For the text-containing cell, return its midpoint in [X, Y] coordinate format. 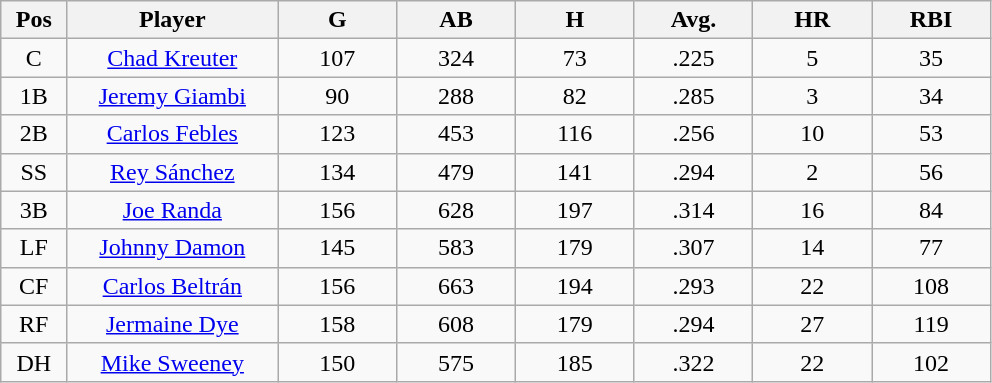
3B [34, 210]
197 [574, 210]
Joe Randa [172, 210]
145 [338, 248]
Avg. [694, 20]
5 [812, 58]
Pos [34, 20]
10 [812, 134]
G [338, 20]
583 [456, 248]
Jeremy Giambi [172, 96]
150 [338, 362]
34 [932, 96]
35 [932, 58]
.225 [694, 58]
141 [574, 172]
Johnny Damon [172, 248]
84 [932, 210]
324 [456, 58]
116 [574, 134]
194 [574, 286]
.293 [694, 286]
.285 [694, 96]
575 [456, 362]
Mike Sweeney [172, 362]
102 [932, 362]
14 [812, 248]
663 [456, 286]
HR [812, 20]
Jermaine Dye [172, 324]
479 [456, 172]
1B [34, 96]
.256 [694, 134]
2B [34, 134]
288 [456, 96]
2 [812, 172]
.314 [694, 210]
119 [932, 324]
453 [456, 134]
.307 [694, 248]
Chad Kreuter [172, 58]
C [34, 58]
H [574, 20]
CF [34, 286]
107 [338, 58]
27 [812, 324]
AB [456, 20]
82 [574, 96]
RF [34, 324]
SS [34, 172]
LF [34, 248]
3 [812, 96]
123 [338, 134]
Rey Sánchez [172, 172]
.322 [694, 362]
16 [812, 210]
158 [338, 324]
134 [338, 172]
Carlos Beltrán [172, 286]
Carlos Febles [172, 134]
90 [338, 96]
628 [456, 210]
77 [932, 248]
185 [574, 362]
53 [932, 134]
608 [456, 324]
Player [172, 20]
73 [574, 58]
DH [34, 362]
56 [932, 172]
108 [932, 286]
RBI [932, 20]
